Scan for the cell matching the given text and deliver its [X, Y] coordinate at center. 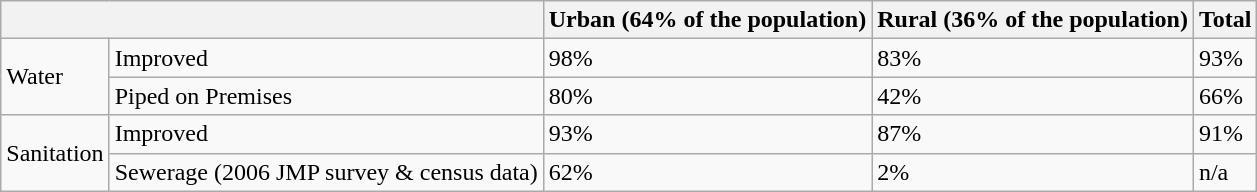
Sewerage (2006 JMP survey & census data) [326, 172]
87% [1033, 134]
Urban (64% of the population) [707, 20]
Rural (36% of the population) [1033, 20]
Piped on Premises [326, 96]
Sanitation [55, 153]
98% [707, 58]
83% [1033, 58]
2% [1033, 172]
Water [55, 77]
42% [1033, 96]
n/a [1225, 172]
80% [707, 96]
62% [707, 172]
66% [1225, 96]
Total [1225, 20]
91% [1225, 134]
